Return [X, Y] of the center of cell containing provided text 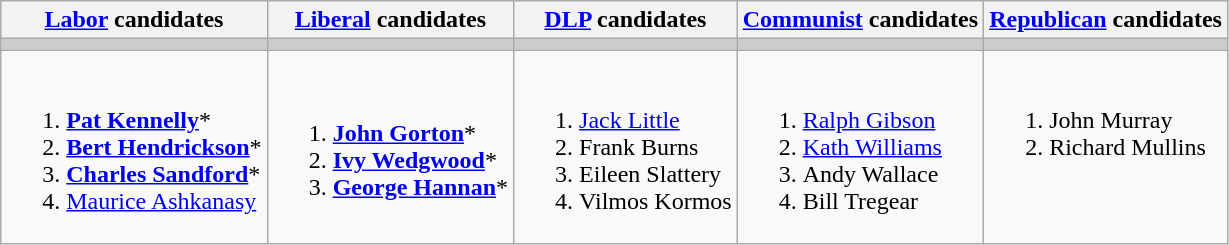
Jack LittleFrank BurnsEileen SlatteryVilmos Kormos [626, 147]
Ralph GibsonKath WilliamsAndy WallaceBill Tregear [860, 147]
Liberal candidates [390, 20]
Labor candidates [134, 20]
John MurrayRichard Mullins [1106, 147]
Republican candidates [1106, 20]
DLP candidates [626, 20]
Communist candidates [860, 20]
John Gorton*Ivy Wedgwood*George Hannan* [390, 147]
Pat Kennelly*Bert Hendrickson*Charles Sandford*Maurice Ashkanasy [134, 147]
